Output the (x, y) coordinate of the center of the cell containing the given text.  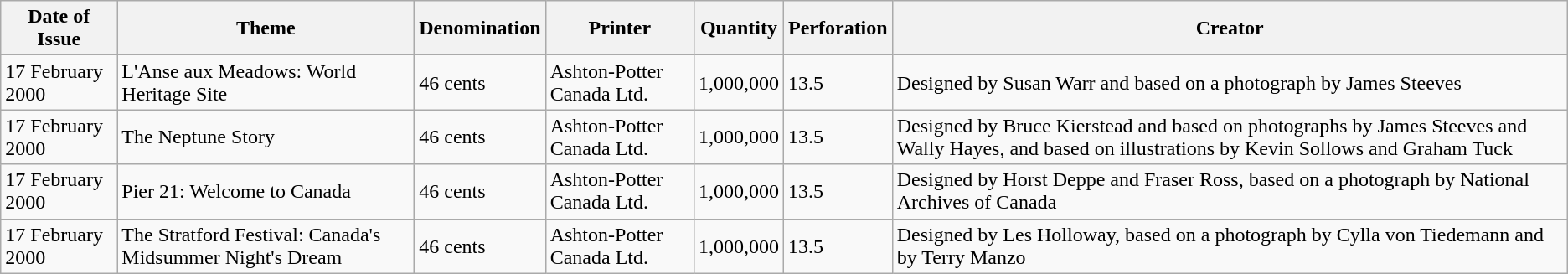
Designed by Horst Deppe and Fraser Ross, based on a photograph by National Archives of Canada (1230, 191)
Designed by Les Holloway, based on a photograph by Cylla von Tiedemann and by Terry Manzo (1230, 246)
The Stratford Festival: Canada's Midsummer Night's Dream (266, 246)
L'Anse aux Meadows: World Heritage Site (266, 82)
Designed by Bruce Kierstead and based on photographs by James Steeves and Wally Hayes, and based on illustrations by Kevin Sollows and Graham Tuck (1230, 137)
Perforation (838, 28)
Denomination (480, 28)
Designed by Susan Warr and based on a photograph by James Steeves (1230, 82)
Pier 21: Welcome to Canada (266, 191)
Quantity (739, 28)
Printer (620, 28)
Date of Issue (59, 28)
Creator (1230, 28)
The Neptune Story (266, 137)
Theme (266, 28)
